From the cell containing the given text, extract its center point as (x, y) coordinate. 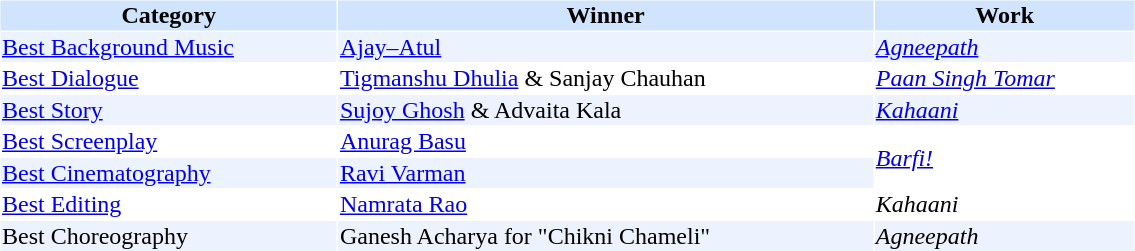
Barfi! (1004, 157)
Best Screenplay (168, 141)
Ajay–Atul (605, 47)
Category (168, 15)
Sujoy Ghosh & Advaita Kala (605, 110)
Best Editing (168, 205)
Ganesh Acharya for "Chikni Chameli" (605, 236)
Namrata Rao (605, 205)
Ravi Varman (605, 173)
Tigmanshu Dhulia & Sanjay Chauhan (605, 79)
Best Cinematography (168, 173)
Best Story (168, 110)
Winner (605, 15)
Paan Singh Tomar (1004, 79)
Best Choreography (168, 236)
Anurag Basu (605, 141)
Best Background Music (168, 47)
Work (1004, 15)
Best Dialogue (168, 79)
